Return the (X, Y) coordinate for the center point of the cell that contains the specified text.  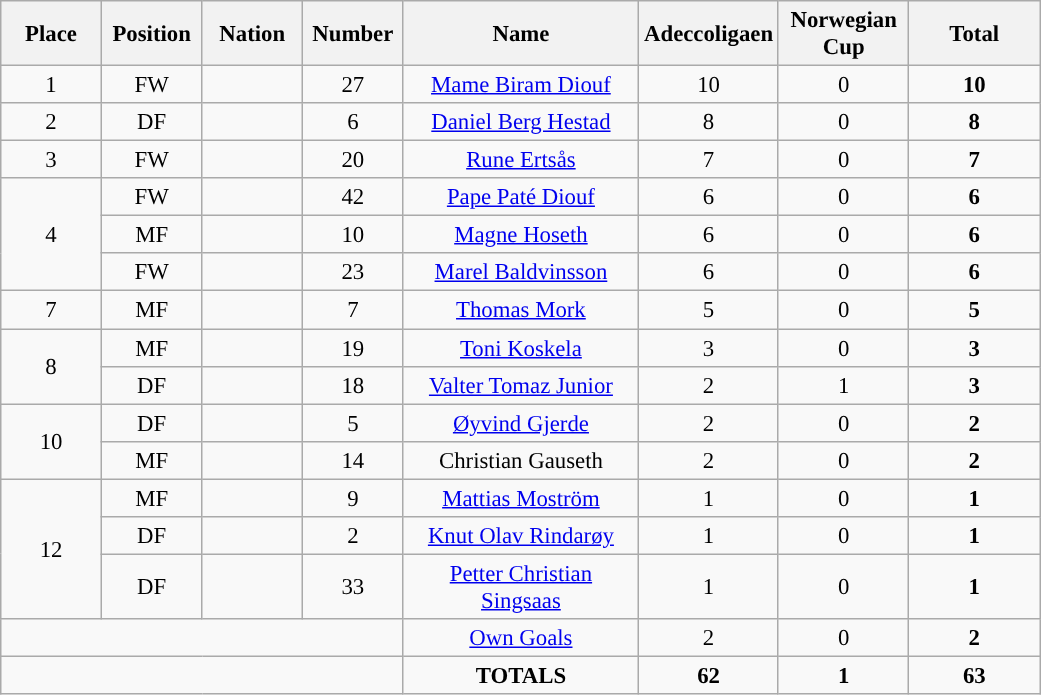
Marel Baldvinsson (521, 273)
Magne Hoseth (521, 235)
Petter Christian Singsaas (521, 586)
Øyvind Gjerde (521, 423)
Number (354, 34)
62 (709, 675)
Rune Ertsås (521, 160)
23 (354, 273)
Christian Gauseth (521, 460)
Pape Paté Diouf (521, 197)
Adeccoligaen (709, 34)
Own Goals (521, 638)
18 (354, 385)
4 (52, 234)
Valter Tomaz Junior (521, 385)
14 (354, 460)
27 (354, 85)
Name (521, 34)
Nation (252, 34)
63 (974, 675)
20 (354, 160)
Mattias Moström (521, 498)
12 (52, 549)
Norwegian Cup (844, 34)
33 (354, 586)
Mame Biram Diouf (521, 85)
Daniel Berg Hestad (521, 122)
TOTALS (521, 675)
Thomas Mork (521, 310)
9 (354, 498)
Place (52, 34)
Position (152, 34)
Knut Olav Rindarøy (521, 536)
42 (354, 197)
19 (354, 348)
Total (974, 34)
Toni Koskela (521, 348)
